Find where the given text appears and provide that cell's center as [X, Y] coordinate. 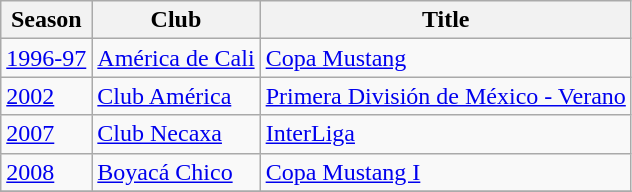
Boyacá Chico [176, 172]
Club América [176, 96]
InterLiga [446, 134]
Copa Mustang I [446, 172]
Season [46, 20]
Primera División de México - Verano [446, 96]
Club Necaxa [176, 134]
2007 [46, 134]
Copa Mustang [446, 58]
Title [446, 20]
Club [176, 20]
América de Cali [176, 58]
2008 [46, 172]
1996-97 [46, 58]
2002 [46, 96]
